Scan for the cell matching the given text and deliver its [X, Y] coordinate at center. 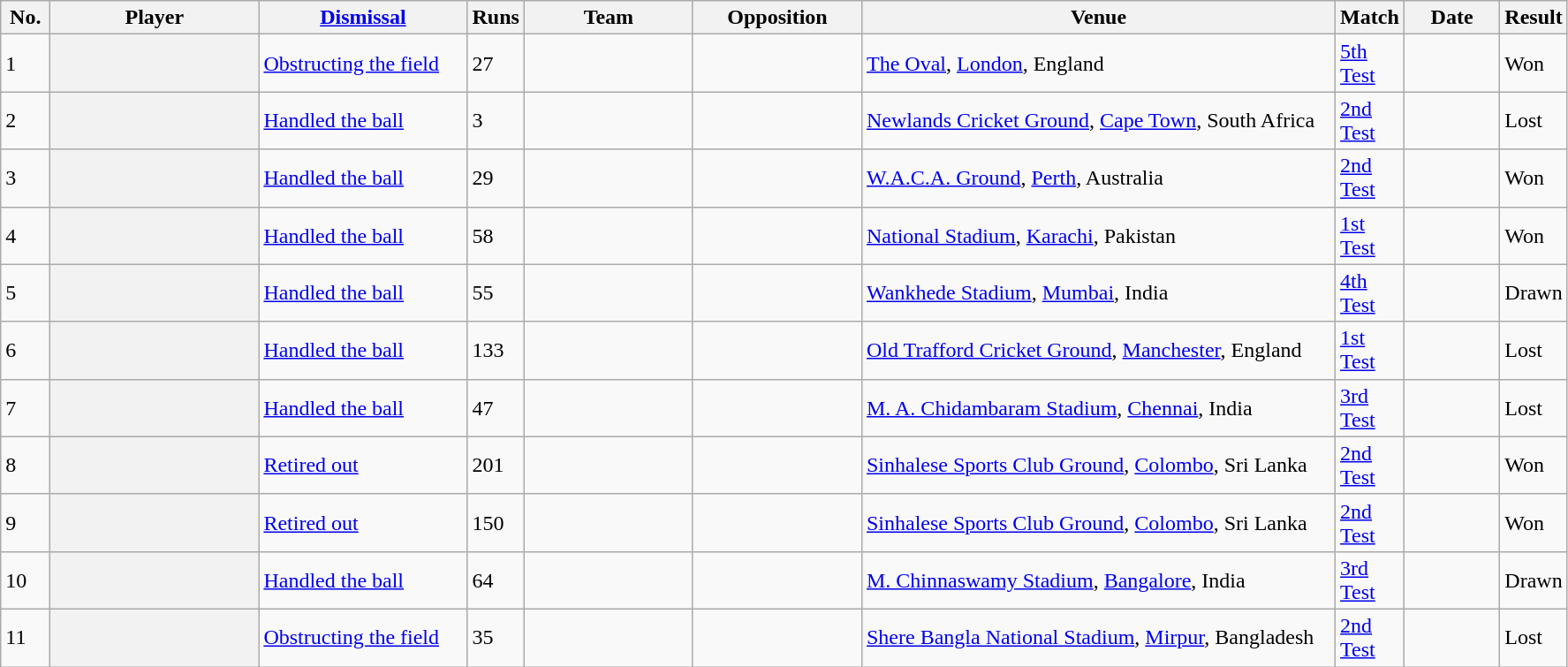
Venue [1098, 18]
5th Test [1370, 64]
7 [26, 408]
M. Chinnaswamy Stadium, Bangalore, India [1098, 580]
29 [496, 178]
The Oval, London, England [1098, 64]
64 [496, 580]
35 [496, 638]
National Stadium, Karachi, Pakistan [1098, 235]
27 [496, 64]
Wankhede Stadium, Mumbai, India [1098, 293]
Result [1534, 18]
47 [496, 408]
M. A. Chidambaram Stadium, Chennai, India [1098, 408]
1 [26, 64]
2 [26, 120]
Dismissal [363, 18]
W.A.C.A. Ground, Perth, Australia [1098, 178]
Shere Bangla National Stadium, Mirpur, Bangladesh [1098, 638]
9 [26, 523]
6 [26, 350]
4 [26, 235]
8 [26, 465]
5 [26, 293]
Team [608, 18]
11 [26, 638]
133 [496, 350]
Runs [496, 18]
Player [155, 18]
4th Test [1370, 293]
Newlands Cricket Ground, Cape Town, South Africa [1098, 120]
Old Trafford Cricket Ground, Manchester, England [1098, 350]
150 [496, 523]
201 [496, 465]
Date [1452, 18]
10 [26, 580]
Opposition [777, 18]
Match [1370, 18]
No. [26, 18]
58 [496, 235]
55 [496, 293]
